Output the (X, Y) coordinate of the center of the cell containing the given text.  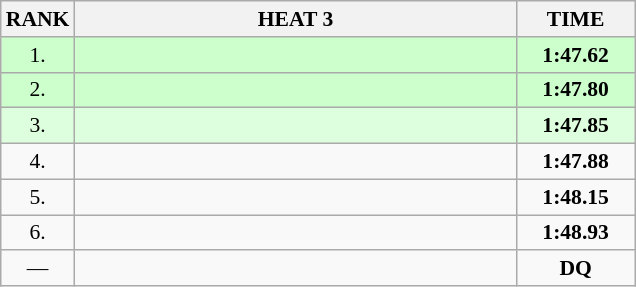
6. (38, 233)
2. (38, 90)
3. (38, 126)
HEAT 3 (295, 19)
DQ (576, 269)
1:47.85 (576, 126)
1:47.62 (576, 55)
4. (38, 162)
1:48.93 (576, 233)
1:47.80 (576, 90)
1. (38, 55)
RANK (38, 19)
— (38, 269)
1:48.15 (576, 197)
5. (38, 197)
TIME (576, 19)
1:47.88 (576, 162)
